For the text-containing cell, return its midpoint in [X, Y] coordinate format. 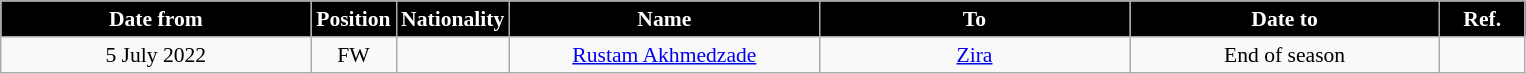
Ref. [1482, 19]
Zira [974, 55]
To [974, 19]
End of season [1285, 55]
Rustam Akhmedzade [664, 55]
5 July 2022 [156, 55]
Date from [156, 19]
Name [664, 19]
Nationality [452, 19]
FW [354, 55]
Date to [1285, 19]
Position [354, 19]
